For the text-containing cell, return its midpoint in (x, y) coordinate format. 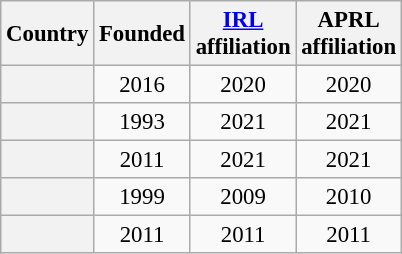
Country (48, 34)
1999 (142, 197)
2016 (142, 85)
Founded (142, 34)
1993 (142, 122)
2009 (243, 197)
IRLaffiliation (243, 34)
APRLaffiliation (349, 34)
2010 (349, 197)
